Return the [x, y] coordinate for the center point of the cell that contains the specified text.  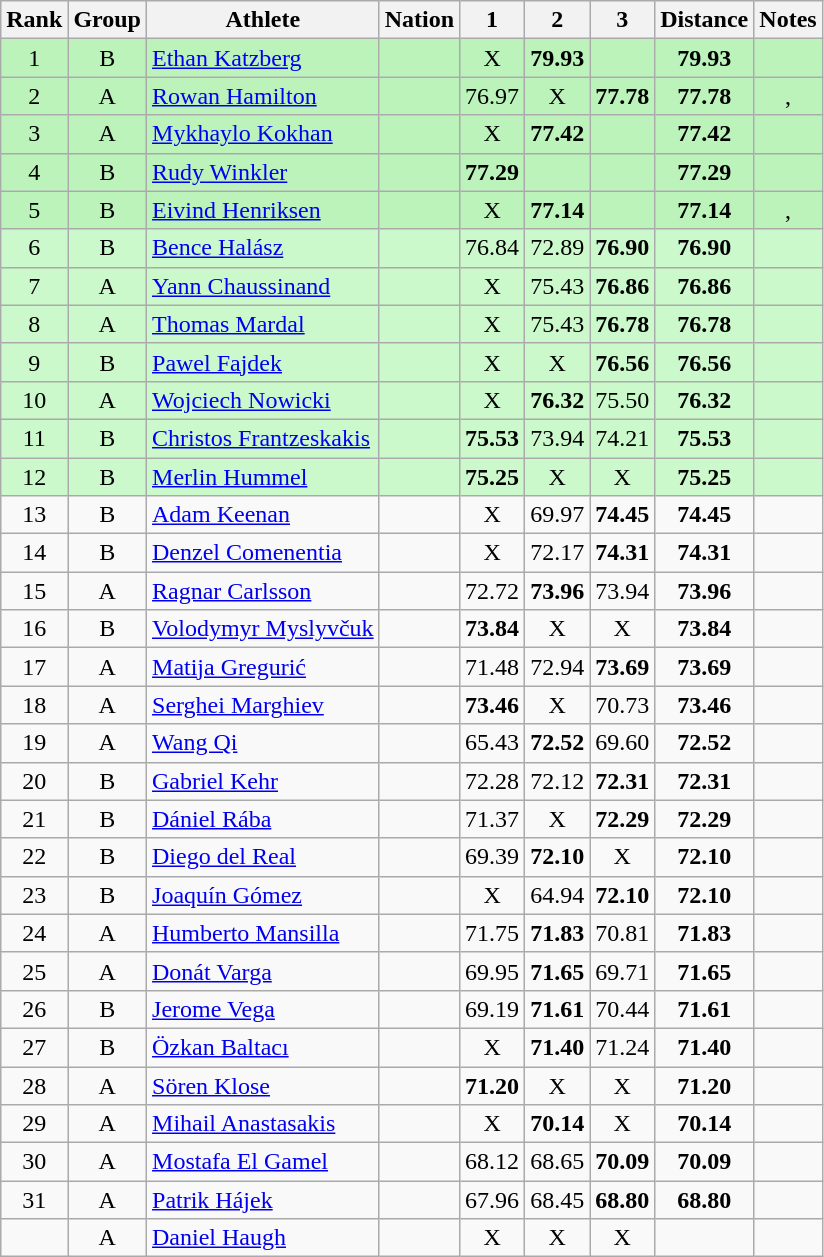
18 [34, 705]
72.28 [492, 781]
72.12 [558, 781]
Ragnar Carlsson [264, 591]
69.97 [558, 515]
5 [34, 210]
70.81 [622, 933]
Diego del Real [264, 857]
7 [34, 286]
69.19 [492, 1009]
71.75 [492, 933]
10 [34, 400]
Adam Keenan [264, 515]
Eivind Henriksen [264, 210]
70.73 [622, 705]
Thomas Mardal [264, 324]
Jerome Vega [264, 1009]
64.94 [558, 895]
68.65 [558, 1162]
21 [34, 819]
Patrik Hájek [264, 1200]
Yann Chaussinand [264, 286]
31 [34, 1200]
28 [34, 1085]
9 [34, 362]
72.94 [558, 667]
69.95 [492, 971]
13 [34, 515]
Wang Qi [264, 743]
Christos Frantzeskakis [264, 438]
71.48 [492, 667]
Group [108, 20]
Rank [34, 20]
Serghei Marghiev [264, 705]
Özkan Baltacı [264, 1047]
27 [34, 1047]
69.39 [492, 857]
72.17 [558, 553]
15 [34, 591]
4 [34, 172]
67.96 [492, 1200]
72.89 [558, 248]
30 [34, 1162]
17 [34, 667]
Bence Halász [264, 248]
Dániel Rába [264, 819]
Rudy Winkler [264, 172]
71.24 [622, 1047]
25 [34, 971]
26 [34, 1009]
Notes [788, 20]
70.44 [622, 1009]
Ethan Katzberg [264, 58]
76.97 [492, 96]
8 [34, 324]
Mykhaylo Kokhan [264, 134]
Pawel Fajdek [264, 362]
14 [34, 553]
16 [34, 629]
Gabriel Kehr [264, 781]
76.84 [492, 248]
71.37 [492, 819]
Sören Klose [264, 1085]
Volodymyr Myslyvčuk [264, 629]
Rowan Hamilton [264, 96]
Humberto Mansilla [264, 933]
23 [34, 895]
69.60 [622, 743]
74.21 [622, 438]
Denzel Comenentia [264, 553]
24 [34, 933]
Athlete [264, 20]
Wojciech Nowicki [264, 400]
68.12 [492, 1162]
Distance [704, 20]
Nation [419, 20]
Merlin Hummel [264, 477]
29 [34, 1124]
12 [34, 477]
Matija Gregurić [264, 667]
Joaquín Gómez [264, 895]
19 [34, 743]
65.43 [492, 743]
Mostafa El Gamel [264, 1162]
Donát Varga [264, 971]
6 [34, 248]
20 [34, 781]
11 [34, 438]
Daniel Haugh [264, 1238]
Mihail Anastasakis [264, 1124]
72.72 [492, 591]
22 [34, 857]
75.50 [622, 400]
69.71 [622, 971]
68.45 [558, 1200]
